Detect which cell encompasses the target text, then output its (x, y) center coordinate. 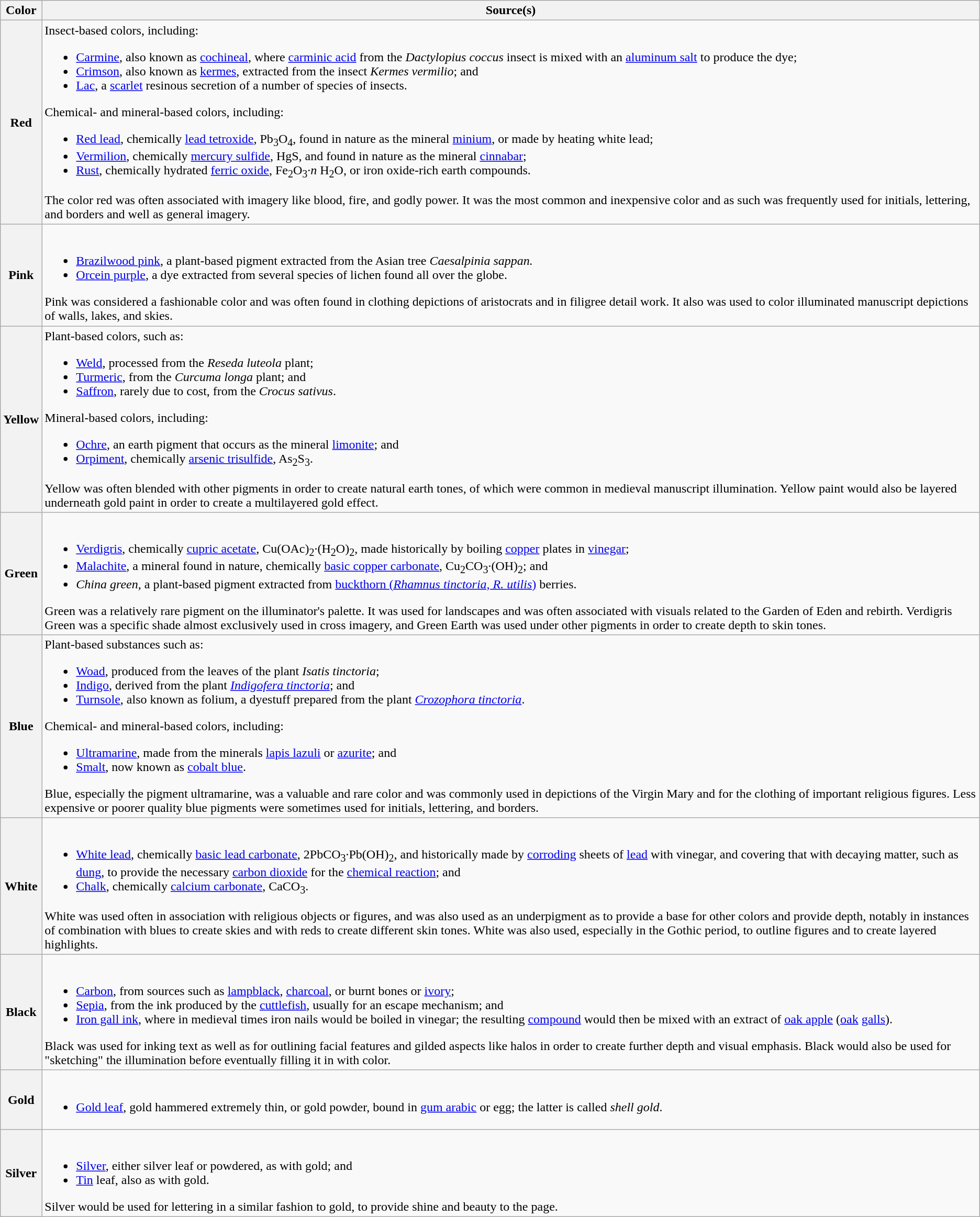
Red (21, 122)
Source(s) (511, 10)
Gold leaf, gold hammered extremely thin, or gold powder, bound in gum arabic or egg; the latter is called shell gold. (511, 1099)
Yellow (21, 419)
Pink (21, 275)
Gold (21, 1099)
Color (21, 10)
White (21, 887)
Silver (21, 1173)
Blue (21, 726)
Black (21, 1012)
Green (21, 574)
